Locate the cell with the specified text and output its [x, y] center coordinate. 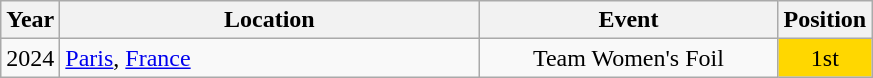
Paris, France [270, 58]
Team Women's Foil [628, 58]
2024 [30, 58]
1st [825, 58]
Position [825, 20]
Year [30, 20]
Location [270, 20]
Event [628, 20]
